Search for the cell housing the specified text and yield its (x, y) center coordinate. 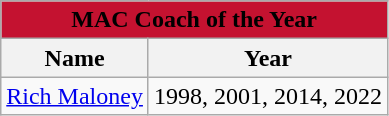
MAC Coach of the Year (194, 20)
Rich Maloney (75, 96)
Name (75, 58)
1998, 2001, 2014, 2022 (268, 96)
Year (268, 58)
